Detect which cell encompasses the target text, then output its [x, y] center coordinate. 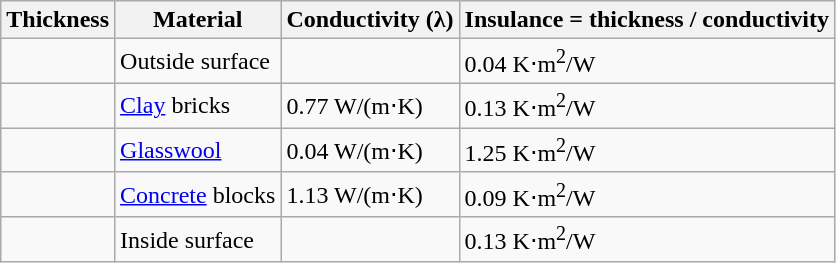
1.13 W/(m⋅K) [370, 194]
Concrete blocks [198, 194]
Material [198, 20]
1.25 K⋅m2/W [646, 150]
Thickness [58, 20]
Conductivity (λ) [370, 20]
0.04 W/(m⋅K) [370, 150]
0.77 W/(m⋅K) [370, 106]
0.09 K⋅m2/W [646, 194]
Inside surface [198, 240]
0.04 K⋅m2/W [646, 62]
Insulance = thickness / conductivity [646, 20]
Glasswool [198, 150]
Outside surface [198, 62]
Clay bricks [198, 106]
